Extract the [X, Y] coordinate from the center of the cell holding the provided text.  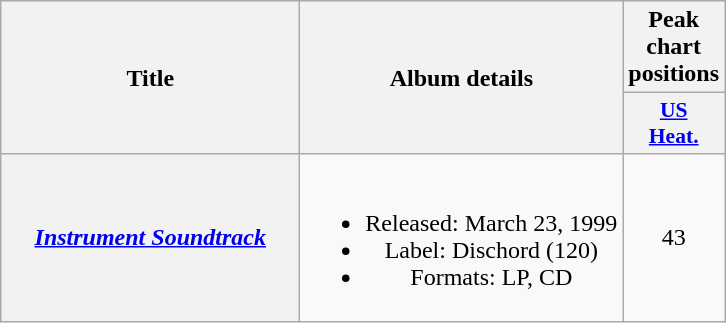
Instrument Soundtrack [150, 238]
Peak chart positions [674, 47]
Released: March 23, 1999Label: Dischord (120)Formats: LP, CD [462, 238]
Title [150, 78]
Album details [462, 78]
43 [674, 238]
USHeat. [674, 124]
